Determine the [x, y] coordinate at the center of the cell enclosing the given text.  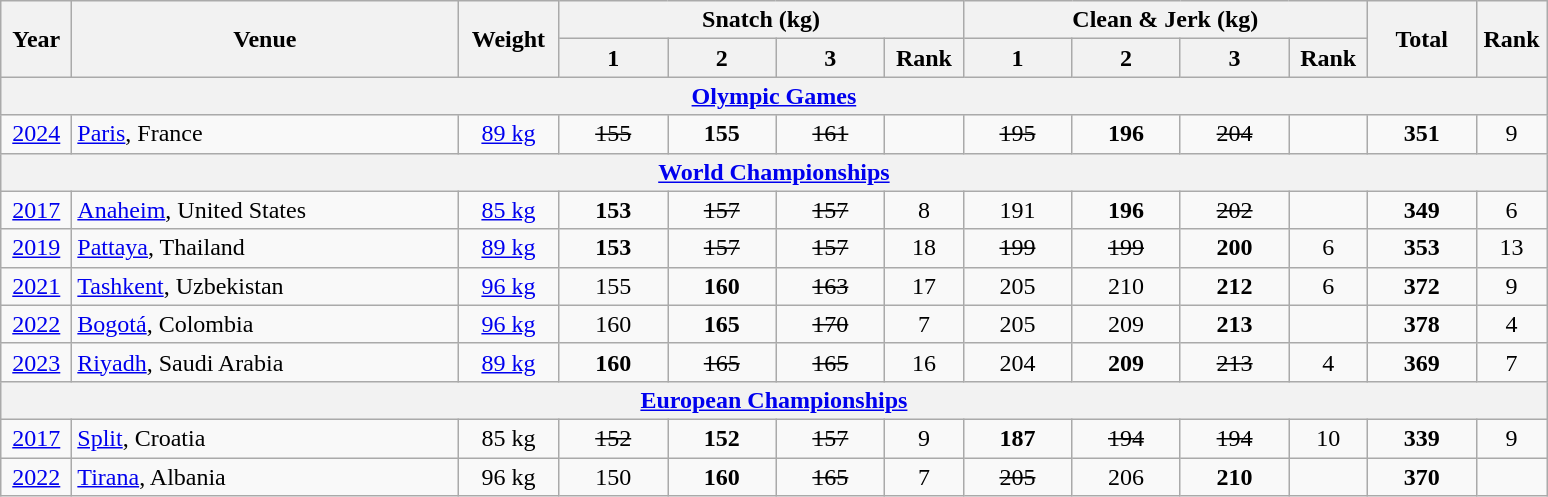
18 [924, 248]
Clean & Jerk (kg) [1165, 20]
17 [924, 286]
353 [1422, 248]
8 [924, 210]
351 [1422, 134]
191 [1018, 210]
Olympic Games [774, 96]
2024 [36, 134]
Total [1422, 39]
369 [1422, 362]
339 [1422, 438]
Riyadh, Saudi Arabia [265, 362]
2019 [36, 248]
200 [1234, 248]
Paris, France [265, 134]
370 [1422, 477]
202 [1234, 210]
206 [1126, 477]
349 [1422, 210]
10 [1328, 438]
378 [1422, 324]
Year [36, 39]
187 [1018, 438]
Pattaya, Thailand [265, 248]
Bogotá, Colombia [265, 324]
Split, Croatia [265, 438]
Tashkent, Uzbekistan [265, 286]
161 [830, 134]
Tirana, Albania [265, 477]
212 [1234, 286]
Venue [265, 39]
170 [830, 324]
150 [614, 477]
Anaheim, United States [265, 210]
Snatch (kg) [761, 20]
European Championships [774, 400]
2023 [36, 362]
195 [1018, 134]
World Championships [774, 172]
Weight [508, 39]
372 [1422, 286]
163 [830, 286]
16 [924, 362]
2021 [36, 286]
13 [1512, 248]
